Detect which cell encompasses the target text, then output its [x, y] center coordinate. 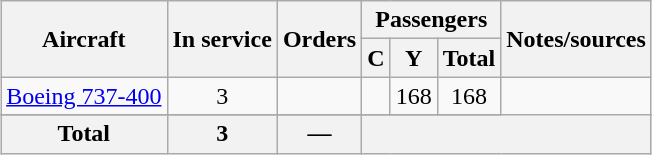
Aircraft [84, 39]
— [319, 134]
Boeing 737-400 [84, 96]
Y [414, 58]
Passengers [432, 20]
Orders [319, 39]
Notes/sources [576, 39]
In service [222, 39]
C [376, 58]
